From the cell containing the given text, extract its center point as (X, Y) coordinate. 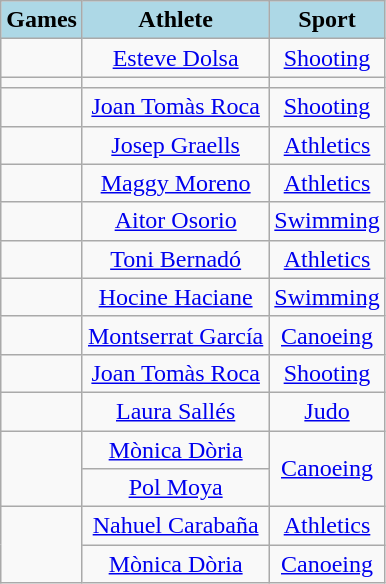
Esteve Dolsa (175, 58)
Games (42, 20)
Laura Sallés (175, 411)
Montserrat García (175, 335)
Hocine Haciane (175, 297)
Maggy Moreno (175, 183)
Nahuel Carabaña (175, 526)
Pol Moya (175, 488)
Toni Bernadó (175, 259)
Judo (327, 411)
Athlete (175, 20)
Sport (327, 20)
Aitor Osorio (175, 221)
Josep Graells (175, 145)
